Find where the given text appears and provide that cell's center as [x, y] coordinate. 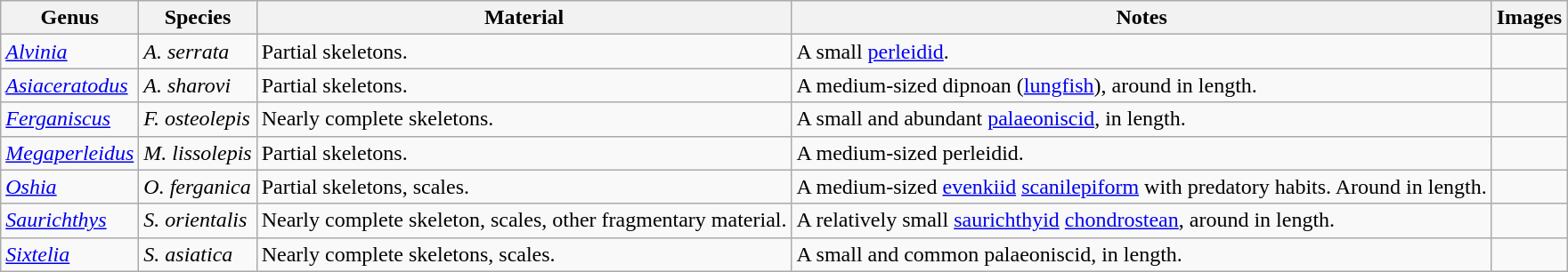
Sixtelia [69, 254]
A. sharovi [198, 85]
A medium-sized evenkiid scanilepiform with predatory habits. Around in length. [1141, 187]
Notes [1141, 18]
A small and common palaeoniscid, in length. [1141, 254]
Nearly complete skeleton, scales, other fragmentary material. [524, 220]
S. orientalis [198, 220]
F. osteolepis [198, 119]
Alvinia [69, 52]
A small perleidid. [1141, 52]
Megaperleidus [69, 153]
A relatively small saurichthyid chondrostean, around in length. [1141, 220]
M. lissolepis [198, 153]
A small and abundant palaeoniscid, in length. [1141, 119]
Partial skeletons, scales. [524, 187]
Images [1529, 18]
Material [524, 18]
Genus [69, 18]
Species [198, 18]
A medium-sized perleidid. [1141, 153]
O. ferganica [198, 187]
A medium-sized dipnoan (lungfish), around in length. [1141, 85]
Asiaceratodus [69, 85]
Nearly complete skeletons, scales. [524, 254]
Nearly complete skeletons. [524, 119]
S. asiatica [198, 254]
A. serrata [198, 52]
Oshia [69, 187]
Ferganiscus [69, 119]
Saurichthys [69, 220]
